Capture the cell that displays the provided text and extract its [X, Y] central coordinate. 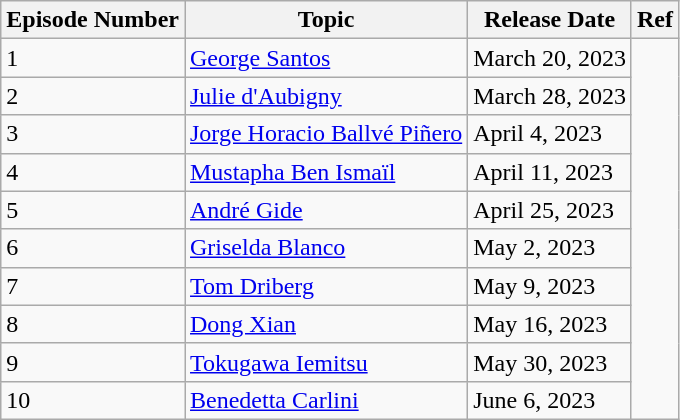
Tokugawa Iemitsu [326, 362]
Mustapha Ben Ismaïl [326, 172]
Topic [326, 20]
June 6, 2023 [550, 400]
March 28, 2023 [550, 96]
May 16, 2023 [550, 324]
3 [93, 134]
May 2, 2023 [550, 248]
2 [93, 96]
April 4, 2023 [550, 134]
4 [93, 172]
Episode Number [93, 20]
George Santos [326, 58]
Tom Driberg [326, 286]
Griselda Blanco [326, 248]
April 11, 2023 [550, 172]
5 [93, 210]
8 [93, 324]
April 25, 2023 [550, 210]
9 [93, 362]
André Gide [326, 210]
10 [93, 400]
Ref [654, 20]
Jorge Horacio Ballvé Piñero [326, 134]
Release Date [550, 20]
May 30, 2023 [550, 362]
May 9, 2023 [550, 286]
1 [93, 58]
March 20, 2023 [550, 58]
7 [93, 286]
6 [93, 248]
Dong Xian [326, 324]
Benedetta Carlini [326, 400]
Julie d'Aubigny [326, 96]
